Return the [x, y] coordinate for the center point of the cell that contains the specified text.  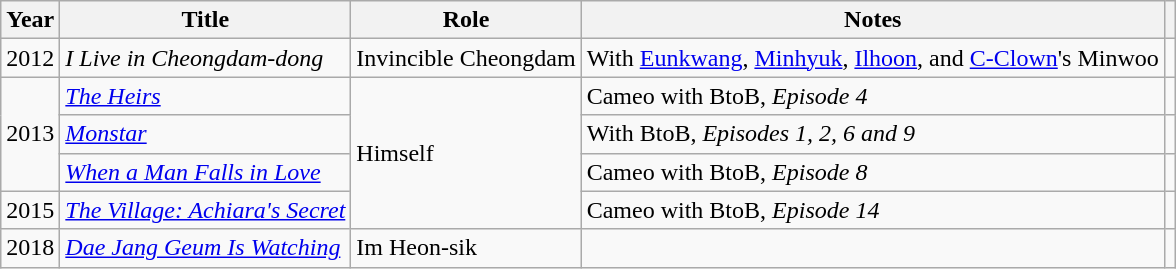
I Live in Cheongdam-dong [206, 58]
The Heirs [206, 96]
Invincible Cheongdam [466, 58]
The Village: Achiara's Secret [206, 210]
2018 [30, 248]
Cameo with BtoB, Episode 4 [872, 96]
Title [206, 20]
With Eunkwang, Minhyuk, Ilhoon, and C-Clown's Minwoo [872, 58]
Year [30, 20]
Im Heon-sik [466, 248]
2013 [30, 134]
2012 [30, 58]
Notes [872, 20]
Dae Jang Geum Is Watching [206, 248]
With BtoB, Episodes 1, 2, 6 and 9 [872, 134]
When a Man Falls in Love [206, 172]
Himself [466, 153]
2015 [30, 210]
Cameo with BtoB, Episode 8 [872, 172]
Role [466, 20]
Monstar [206, 134]
Cameo with BtoB, Episode 14 [872, 210]
